Pinpoint the cell where the given text exists, returning its (x, y) midpoint coordinate. 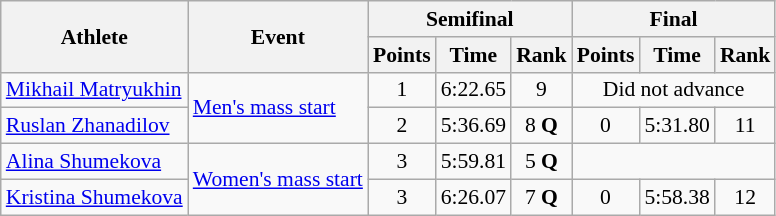
6:22.65 (474, 90)
5:31.80 (676, 126)
Kristina Shumekova (94, 197)
Athlete (94, 36)
Did not advance (674, 90)
5:36.69 (474, 126)
Mikhail Matryukhin (94, 90)
5:58.38 (676, 197)
5 Q (542, 162)
12 (746, 197)
Ruslan Zhanadilov (94, 126)
8 Q (542, 126)
9 (542, 90)
Semifinal (470, 19)
5:59.81 (474, 162)
Men's mass start (278, 108)
7 Q (542, 197)
Women's mass start (278, 180)
Final (674, 19)
Event (278, 36)
Alina Shumekova (94, 162)
6:26.07 (474, 197)
11 (746, 126)
1 (402, 90)
2 (402, 126)
